Provide the [X, Y] coordinate of the cell's center where the given text is located.  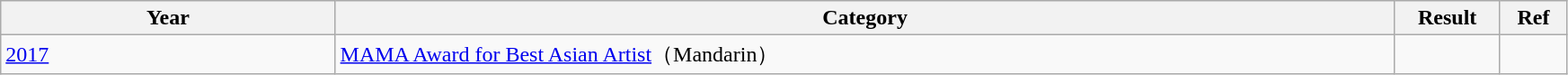
MAMA Award for Best Asian Artist（Mandarin） [864, 54]
Category [864, 18]
2017 [168, 54]
Ref [1533, 18]
Result [1447, 18]
Year [168, 18]
